Extract the [X, Y] coordinate from the center of the cell holding the provided text.  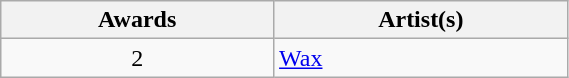
Wax [421, 58]
2 [138, 58]
Artist(s) [421, 20]
Awards [138, 20]
